From the cell containing the given text, extract its center point as [x, y] coordinate. 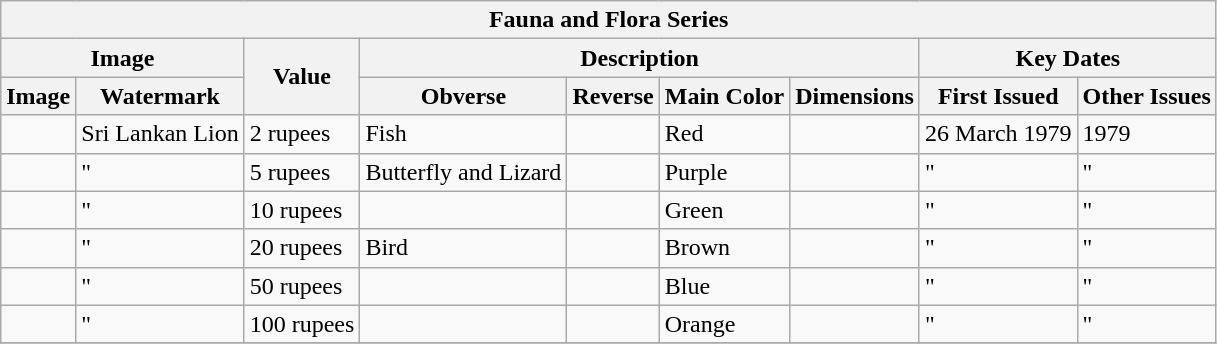
Red [724, 134]
10 rupees [302, 210]
Value [302, 77]
2 rupees [302, 134]
Watermark [160, 96]
Fauna and Flora Series [609, 20]
Fish [464, 134]
Obverse [464, 96]
1979 [1146, 134]
50 rupees [302, 286]
100 rupees [302, 324]
Sri Lankan Lion [160, 134]
20 rupees [302, 248]
Description [640, 58]
Green [724, 210]
Reverse [613, 96]
Orange [724, 324]
Brown [724, 248]
26 March 1979 [998, 134]
Main Color [724, 96]
First Issued [998, 96]
Key Dates [1068, 58]
Blue [724, 286]
Other Issues [1146, 96]
Bird [464, 248]
Dimensions [855, 96]
Purple [724, 172]
Butterfly and Lizard [464, 172]
5 rupees [302, 172]
